Detect which cell encompasses the target text, then output its (x, y) center coordinate. 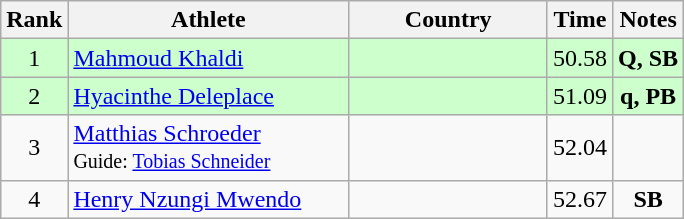
3 (34, 148)
Athlete (208, 20)
Matthias SchroederGuide: Tobias Schneider (208, 148)
50.58 (580, 58)
Country (448, 20)
51.09 (580, 96)
52.04 (580, 148)
1 (34, 58)
q, PB (648, 96)
Rank (34, 20)
Time (580, 20)
Hyacinthe Deleplace (208, 96)
Henry Nzungi Mwendo (208, 199)
4 (34, 199)
Notes (648, 20)
Q, SB (648, 58)
SB (648, 199)
52.67 (580, 199)
2 (34, 96)
Mahmoud Khaldi (208, 58)
